Locate the cell with the specified text and output its (X, Y) center coordinate. 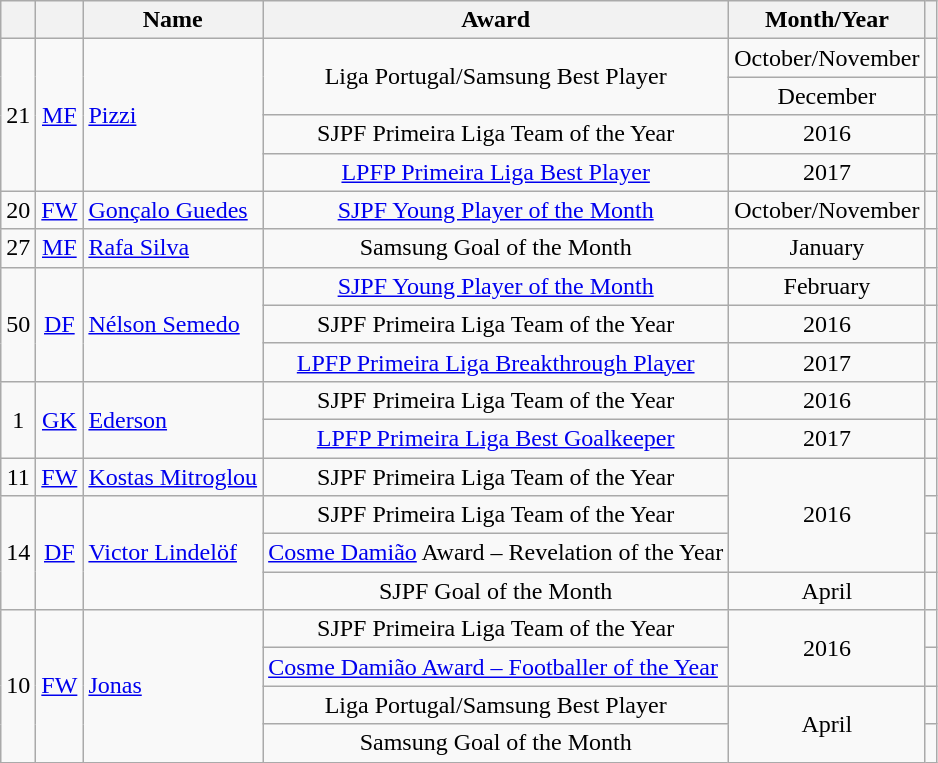
SJPF Goal of the Month (496, 591)
Name (173, 20)
Victor Lindelöf (173, 553)
Jonas (173, 686)
20 (18, 210)
Cosme Damião Award – Footballer of the Year (496, 667)
Gonçalo Guedes (173, 210)
Nélson Semedo (173, 324)
January (827, 248)
10 (18, 686)
December (827, 96)
21 (18, 115)
Month/Year (827, 20)
Award (496, 20)
LPFP Primeira Liga Breakthrough Player (496, 362)
1 (18, 419)
Kostas Mitroglou (173, 477)
LPFP Primeira Liga Best Goalkeeper (496, 438)
Pizzi (173, 115)
February (827, 286)
Rafa Silva (173, 248)
Cosme Damião Award – Revelation of the Year (496, 553)
50 (18, 324)
27 (18, 248)
Ederson (173, 419)
11 (18, 477)
LPFP Primeira Liga Best Player (496, 172)
14 (18, 553)
GK (60, 419)
